Scan for the cell matching the given text and deliver its (X, Y) coordinate at center. 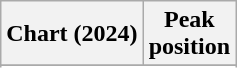
Peak position (189, 34)
Chart (2024) (72, 34)
